Detect which cell encompasses the target text, then output its (x, y) center coordinate. 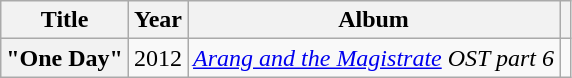
"One Day" (65, 58)
2012 (158, 58)
Year (158, 20)
Title (65, 20)
Album (374, 20)
Arang and the Magistrate OST part 6 (374, 58)
